From the cell containing the given text, extract its center point as (x, y) coordinate. 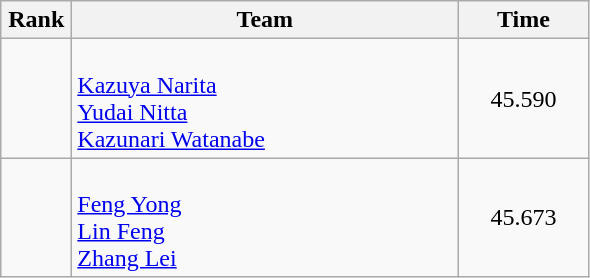
Feng YongLin FengZhang Lei (265, 218)
Time (524, 20)
Rank (36, 20)
45.673 (524, 218)
Kazuya NaritaYudai NittaKazunari Watanabe (265, 98)
45.590 (524, 98)
Team (265, 20)
